Determine the [X, Y] coordinate at the center of the cell enclosing the given text.  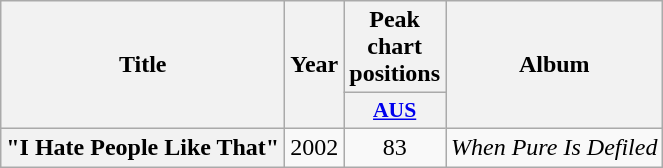
Album [554, 65]
2002 [314, 147]
"I Hate People Like That" [143, 147]
83 [395, 147]
When Pure Is Defiled [554, 147]
Peak chart positions [395, 47]
AUS [395, 111]
Year [314, 65]
Title [143, 65]
